Capture the cell that displays the provided text and extract its [x, y] central coordinate. 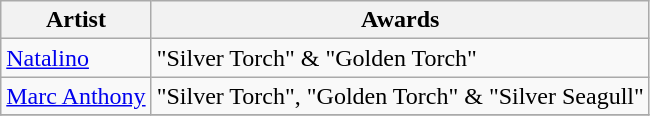
Marc Anthony [76, 96]
Awards [400, 20]
Natalino [76, 58]
"Silver Torch" & "Golden Torch" [400, 58]
"Silver Torch", "Golden Torch" & "Silver Seagull" [400, 96]
Artist [76, 20]
